Capture the cell that displays the provided text and extract its (X, Y) central coordinate. 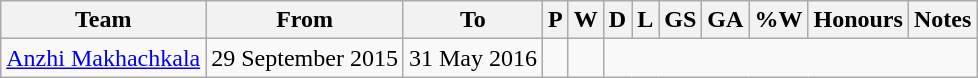
31 May 2016 (472, 58)
Honours (858, 20)
Notes (942, 20)
L (646, 20)
P (555, 20)
%W (778, 20)
W (586, 20)
Anzhi Makhachkala (104, 58)
To (472, 20)
Team (104, 20)
GS (680, 20)
GA (726, 20)
29 September 2015 (305, 58)
From (305, 20)
D (617, 20)
